Search for the cell housing the specified text and yield its (X, Y) center coordinate. 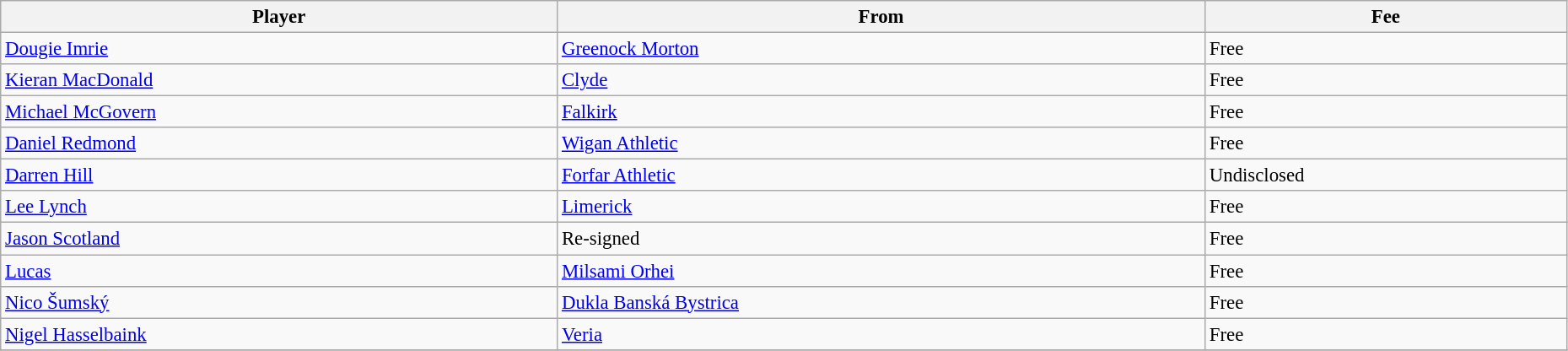
Milsami Orhei (881, 271)
Undisclosed (1385, 175)
Veria (881, 334)
Clyde (881, 80)
Kieran MacDonald (279, 80)
Re-signed (881, 239)
Fee (1385, 17)
Nigel Hasselbaink (279, 334)
Nico Šumský (279, 302)
Forfar Athletic (881, 175)
Player (279, 17)
Darren Hill (279, 175)
Dukla Banská Bystrica (881, 302)
Lee Lynch (279, 207)
Wigan Athletic (881, 143)
Daniel Redmond (279, 143)
Falkirk (881, 112)
Limerick (881, 207)
Dougie Imrie (279, 49)
Lucas (279, 271)
Michael McGovern (279, 112)
Jason Scotland (279, 239)
Greenock Morton (881, 49)
From (881, 17)
